Locate the cell with the specified text and output its [x, y] center coordinate. 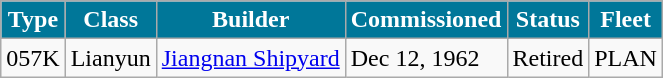
Dec 12, 1962 [426, 58]
Commissioned [426, 20]
Type [33, 20]
PLAN [626, 58]
Fleet [626, 20]
Builder [250, 20]
057K [33, 58]
Lianyun [110, 58]
Retired [548, 58]
Status [548, 20]
Jiangnan Shipyard [250, 58]
Class [110, 20]
